Determine the (X, Y) coordinate at the center of the cell enclosing the given text.  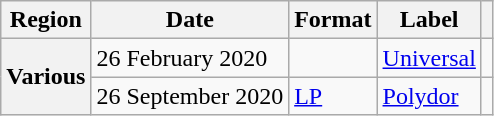
Format (333, 20)
Label (429, 20)
Region (46, 20)
26 September 2020 (190, 96)
26 February 2020 (190, 58)
Various (46, 77)
Universal (429, 58)
Polydor (429, 96)
LP (333, 96)
Date (190, 20)
